Return the [x, y] coordinate for the center point of the cell that contains the specified text.  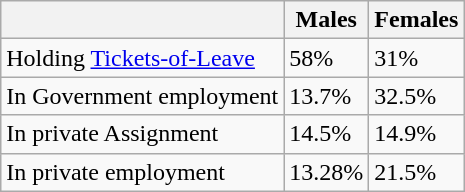
In private Assignment [142, 134]
In private employment [142, 172]
Females [416, 20]
14.5% [326, 134]
21.5% [416, 172]
Holding Tickets-of-Leave [142, 58]
In Government employment [142, 96]
58% [326, 58]
13.7% [326, 96]
31% [416, 58]
32.5% [416, 96]
Males [326, 20]
13.28% [326, 172]
14.9% [416, 134]
